From the cell containing the given text, extract its center point as [x, y] coordinate. 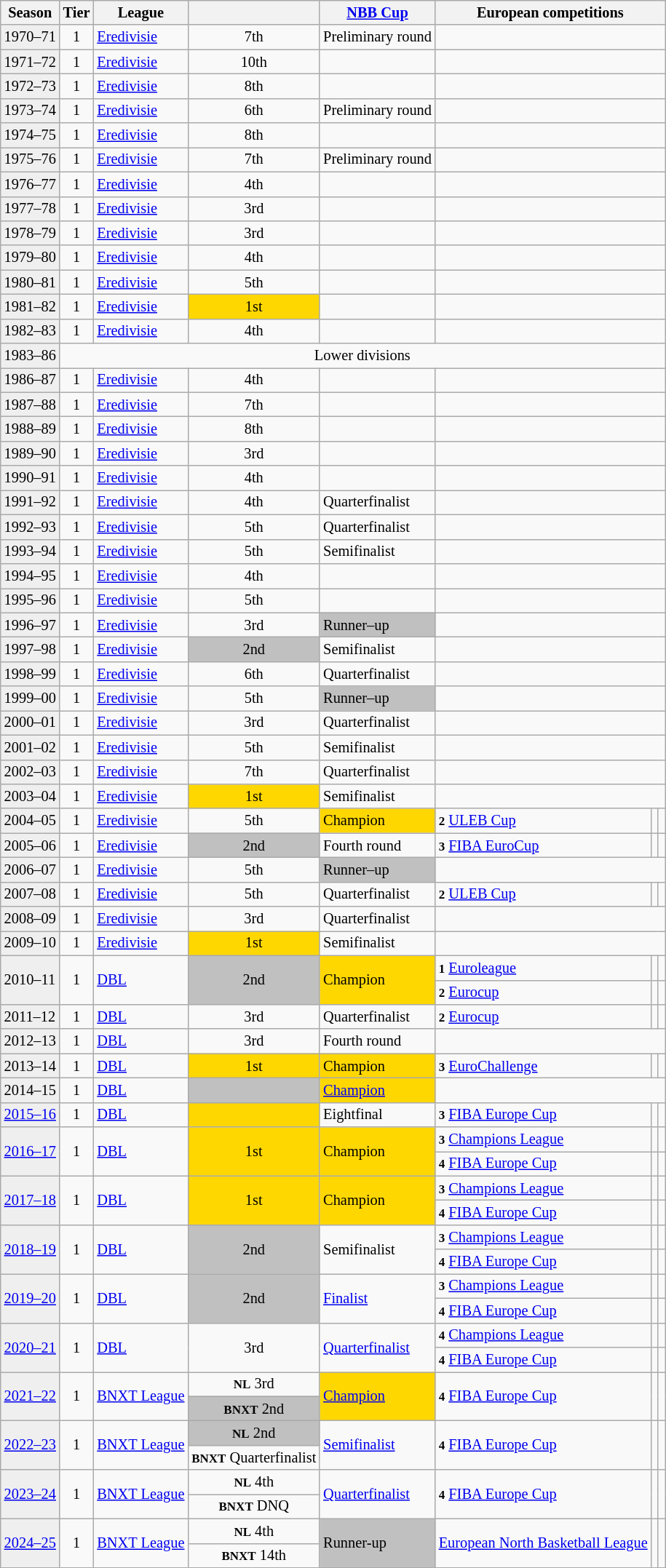
League [140, 12]
1982–83 [31, 331]
1996–97 [31, 625]
2012–13 [31, 1041]
3 EuroChallenge [543, 1066]
2004–05 [31, 821]
1999–00 [31, 699]
2020–21 [31, 1348]
Tier [77, 12]
1993–94 [31, 552]
2021–22 [31, 1396]
European competitions [550, 12]
1998–99 [31, 674]
2003–04 [31, 796]
Lower divisions [362, 356]
1988–89 [31, 429]
Season [31, 12]
2015–16 [31, 1115]
1977–78 [31, 209]
2000–01 [31, 723]
2007–08 [31, 894]
1974–75 [31, 135]
BNXT 14th [253, 1556]
2009–10 [31, 943]
1980–81 [31, 282]
1989–90 [31, 453]
2002–03 [31, 772]
1981–82 [31, 306]
NL 2nd [253, 1433]
4 Champions League [543, 1335]
1978–79 [31, 233]
1970–71 [31, 37]
NBB Cup [377, 12]
3 FIBA Europe Cup [543, 1115]
2024–25 [31, 1543]
10th [253, 62]
1 Euroleague [543, 968]
2006–07 [31, 869]
1971–72 [31, 62]
2010–11 [31, 979]
1991–92 [31, 502]
2022–23 [31, 1445]
2017–18 [31, 1201]
Eightfinal [377, 1115]
1995–96 [31, 600]
European North Basketball League [543, 1543]
2023–24 [31, 1495]
2005–06 [31, 845]
1979–80 [31, 258]
BNXT Quarterfinalist [253, 1457]
1973–74 [31, 111]
1997–98 [31, 649]
2008–09 [31, 919]
BNXT 2nd [253, 1409]
NL 3rd [253, 1384]
Finalist [377, 1298]
1986–87 [31, 380]
2014–15 [31, 1090]
1992–93 [31, 527]
2001–02 [31, 747]
1975–76 [31, 159]
2011–12 [31, 1016]
3 FIBA EuroCup [543, 845]
2019–20 [31, 1298]
1983–86 [31, 356]
Runner-up [377, 1543]
1990–91 [31, 478]
1987–88 [31, 405]
2016–17 [31, 1151]
2018–19 [31, 1249]
1972–73 [31, 86]
BNXT DNQ [253, 1506]
1994–95 [31, 576]
2013–14 [31, 1066]
1976–77 [31, 184]
